Return (X, Y) of the center of cell containing provided text 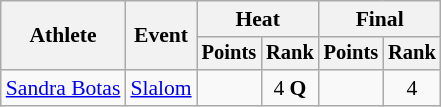
Heat (258, 19)
Event (160, 36)
Final (380, 19)
Slalom (160, 88)
Sandra Botas (64, 88)
Athlete (64, 36)
4 (412, 88)
4 Q (290, 88)
